Find where the given text appears and provide that cell's center as (x, y) coordinate. 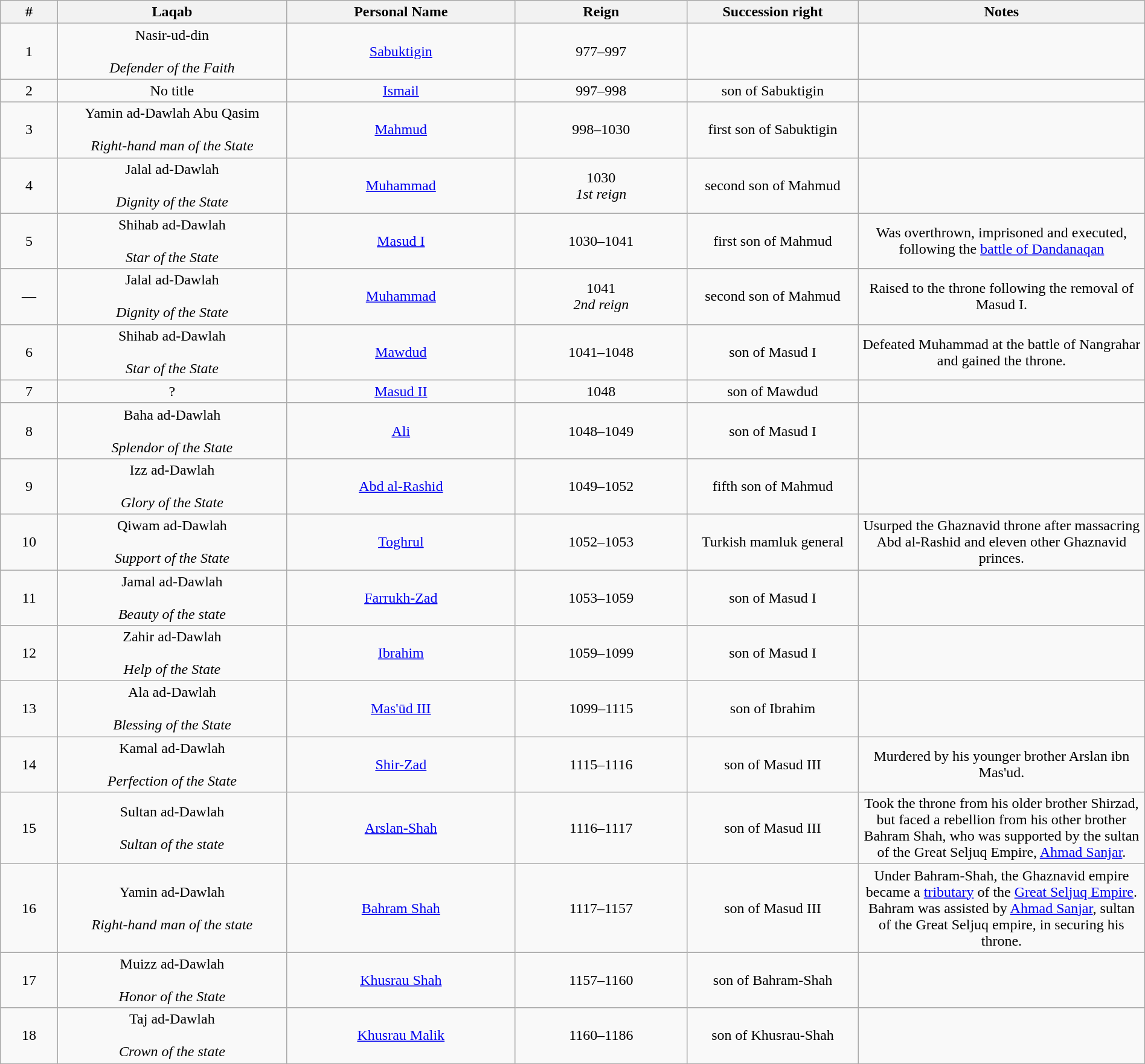
1157–1160 (601, 980)
Qiwam ad-DawlahSupport of the State (172, 542)
1 (29, 51)
No title (172, 91)
first son of Sabuktigin (772, 130)
Raised to the throne following the removal of Masud I. (1002, 296)
Defeated Muhammad at the battle of Nangrahar and gained the throne. (1002, 352)
1160–1186 (601, 1036)
Zahir ad-DawlahHelp of the State (172, 653)
Khusrau Shah (401, 980)
12 (29, 653)
1048–1049 (601, 431)
1049–1052 (601, 486)
1053–1059 (601, 598)
Arslan-Shah (401, 828)
1041–1048 (601, 352)
Masud II (401, 391)
Mawdud (401, 352)
16 (29, 908)
Reign (601, 12)
Abd al-Rashid (401, 486)
17 (29, 980)
Jamal ad-DawlahBeauty of the state (172, 598)
18 (29, 1036)
11 (29, 598)
son of Ibrahim (772, 709)
Mas'ūd III (401, 709)
14 (29, 764)
Nasir-ud-dinDefender of the Faith (172, 51)
first son of Mahmud (772, 241)
9 (29, 486)
6 (29, 352)
Usurped the Ghaznavid throne after massacring Abd al-Rashid and eleven other Ghaznavid princes. (1002, 542)
15 (29, 828)
Ismail (401, 91)
Muizz ad-DawlahHonor of the State (172, 980)
10412nd reign (601, 296)
2 (29, 91)
Yamin ad-Dawlah Abu QasimRight-hand man of the State (172, 130)
Mahmud (401, 130)
1048 (601, 391)
Masud I (401, 241)
Sabuktigin (401, 51)
7 (29, 391)
— (29, 296)
Laqab (172, 12)
Khusrau Malik (401, 1036)
1052–1053 (601, 542)
Murdered by his younger brother Arslan ibn Mas'ud. (1002, 764)
Succession right (772, 12)
Kamal ad-DawlahPerfection of the State (172, 764)
son of Mawdud (772, 391)
son of Bahram-Shah (772, 980)
fifth son of Mahmud (772, 486)
son of Sabuktigin (772, 91)
Ibrahim (401, 653)
Toghrul (401, 542)
Turkish mamluk general (772, 542)
Farrukh-Zad (401, 598)
Sultan ad-DawlahSultan of the state (172, 828)
Was overthrown, imprisoned and executed, following the battle of Dandanaqan (1002, 241)
son of Khusrau-Shah (772, 1036)
5 (29, 241)
4 (29, 185)
977–997 (601, 51)
1099–1115 (601, 709)
10 (29, 542)
Bahram Shah (401, 908)
Notes (1002, 12)
997–998 (601, 91)
Taj ad-DawlahCrown of the state (172, 1036)
1116–1117 (601, 828)
3 (29, 130)
Ala ad-DawlahBlessing of the State (172, 709)
1059–1099 (601, 653)
Shir-Zad (401, 764)
Personal Name (401, 12)
Baha ad-DawlahSplendor of the State (172, 431)
Izz ad-DawlahGlory of the State (172, 486)
13 (29, 709)
Yamin ad-DawlahRight-hand man of the state (172, 908)
1115–1116 (601, 764)
? (172, 391)
# (29, 12)
Ali (401, 431)
8 (29, 431)
1117–1157 (601, 908)
10301st reign (601, 185)
1030–1041 (601, 241)
998–1030 (601, 130)
